Find where the given text appears and provide that cell's center as [x, y] coordinate. 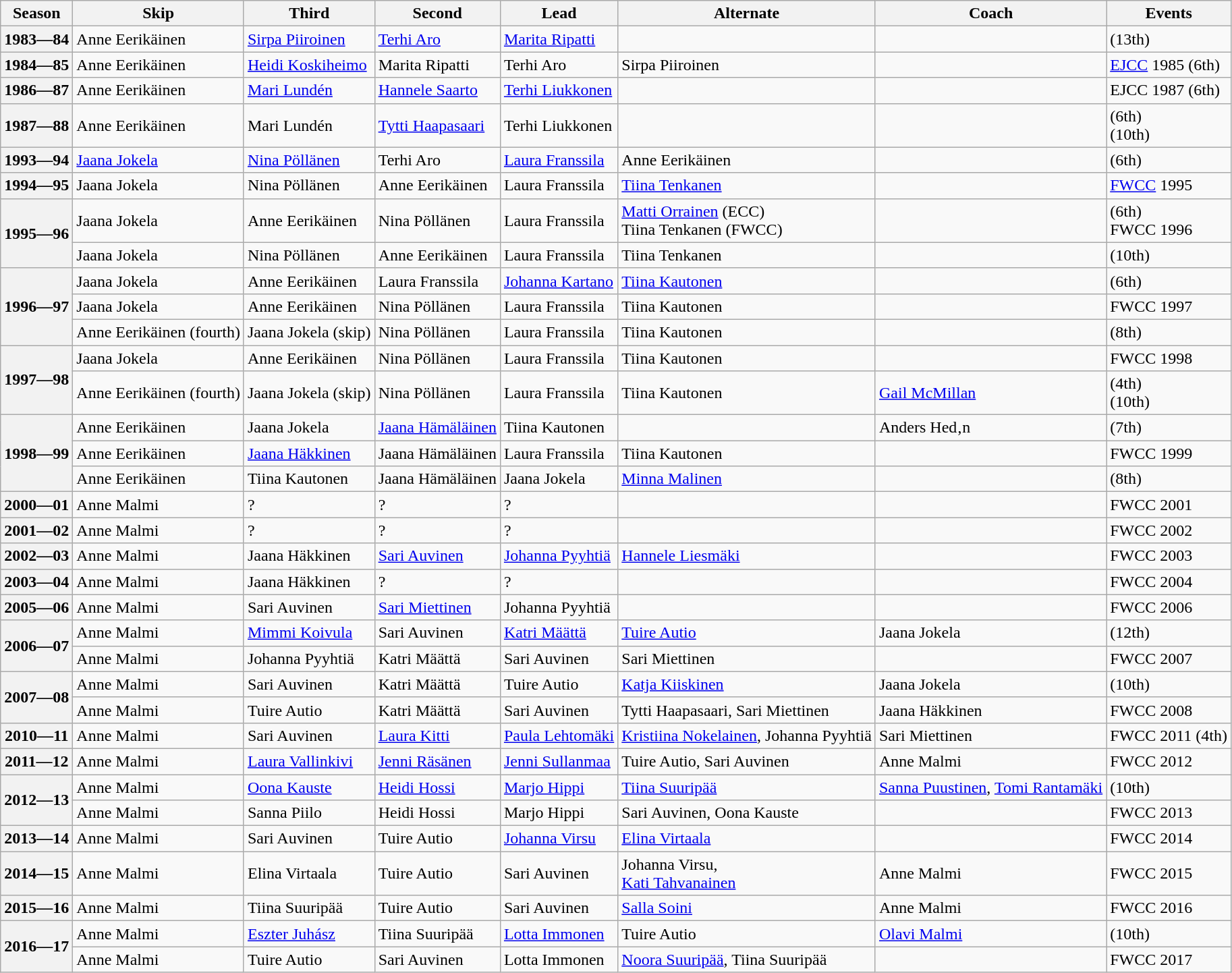
1993—94 [36, 160]
Laura Kitti [437, 735]
2015—16 [36, 908]
FWCC 2002 [1169, 530]
Hannele Liesmäki [747, 556]
Sanna Piilo [309, 813]
(6th) (10th) [1169, 126]
FWCC 2016 [1169, 908]
Sari Auvinen, Oona Kauste [747, 813]
2016—17 [36, 947]
Katja Kiiskinen [747, 684]
Lead [559, 13]
1997—98 [36, 381]
2011—12 [36, 761]
EJCC 1987 (6th) [1169, 90]
2010—11 [36, 735]
Kristiina Nokelainen, Johanna Pyyhtiä [747, 735]
Jenni Sullanmaa [559, 761]
Mimmi Koivula [309, 633]
2013—14 [36, 839]
Second [437, 13]
Jenni Räsänen [437, 761]
1998—99 [36, 453]
FWCC 2015 [1169, 873]
Gail McMillan [990, 393]
FWCC 2004 [1169, 582]
EJCC 1985 (6th) [1169, 65]
(13th) [1169, 39]
2000—01 [36, 505]
FWCC 2007 [1169, 659]
Tuire Autio, Sari Auvinen [747, 761]
2006—07 [36, 646]
(4th) (10th) [1169, 393]
FWCC 2012 [1169, 761]
FWCC 2011 (4th) [1169, 735]
Minna Malinen [747, 479]
(6th)FWCC 1996 [1169, 220]
Laura Vallinkivi [309, 761]
Paula Lehtomäki [559, 735]
Heidi Koskiheimo [309, 65]
Johanna Virsu,Kati Tahvanainen [747, 873]
FWCC 2017 [1169, 960]
1986—87 [36, 90]
Third [309, 13]
Olavi Malmi [990, 934]
FWCC 1998 [1169, 358]
Tytti Haapasaari [437, 126]
Skip [159, 13]
FWCC 2003 [1169, 556]
Anders Hed‚n [990, 428]
Noora Suuripää, Tiina Suuripää [747, 960]
Johanna Virsu [559, 839]
Matti Orrainen (ECC)Tiina Tenkanen (FWCC) [747, 220]
Johanna Kartano [559, 281]
1994—95 [36, 186]
2007—08 [36, 697]
2002—03 [36, 556]
FWCC 1999 [1169, 453]
FWCC 2013 [1169, 813]
Hannele Saarto [437, 90]
1983—84 [36, 39]
Salla Soini [747, 908]
FWCC 1995 [1169, 186]
Tytti Haapasaari, Sari Miettinen [747, 710]
FWCC 2014 [1169, 839]
FWCC 2006 [1169, 607]
1996—97 [36, 306]
2014—15 [36, 873]
Events [1169, 13]
1995—96 [36, 233]
Alternate [747, 13]
2012—13 [36, 800]
1984—85 [36, 65]
1987—88 [36, 126]
FWCC 2001 [1169, 505]
FWCC 2008 [1169, 710]
2001—02 [36, 530]
Oona Kauste [309, 787]
FWCC 1997 [1169, 306]
Season [36, 13]
(12th) [1169, 633]
2003—04 [36, 582]
2005—06 [36, 607]
Coach [990, 13]
Eszter Juhász [309, 934]
Sanna Puustinen, Tomi Rantamäki [990, 787]
(7th) [1169, 428]
